For the text-containing cell, return its midpoint in [X, Y] coordinate format. 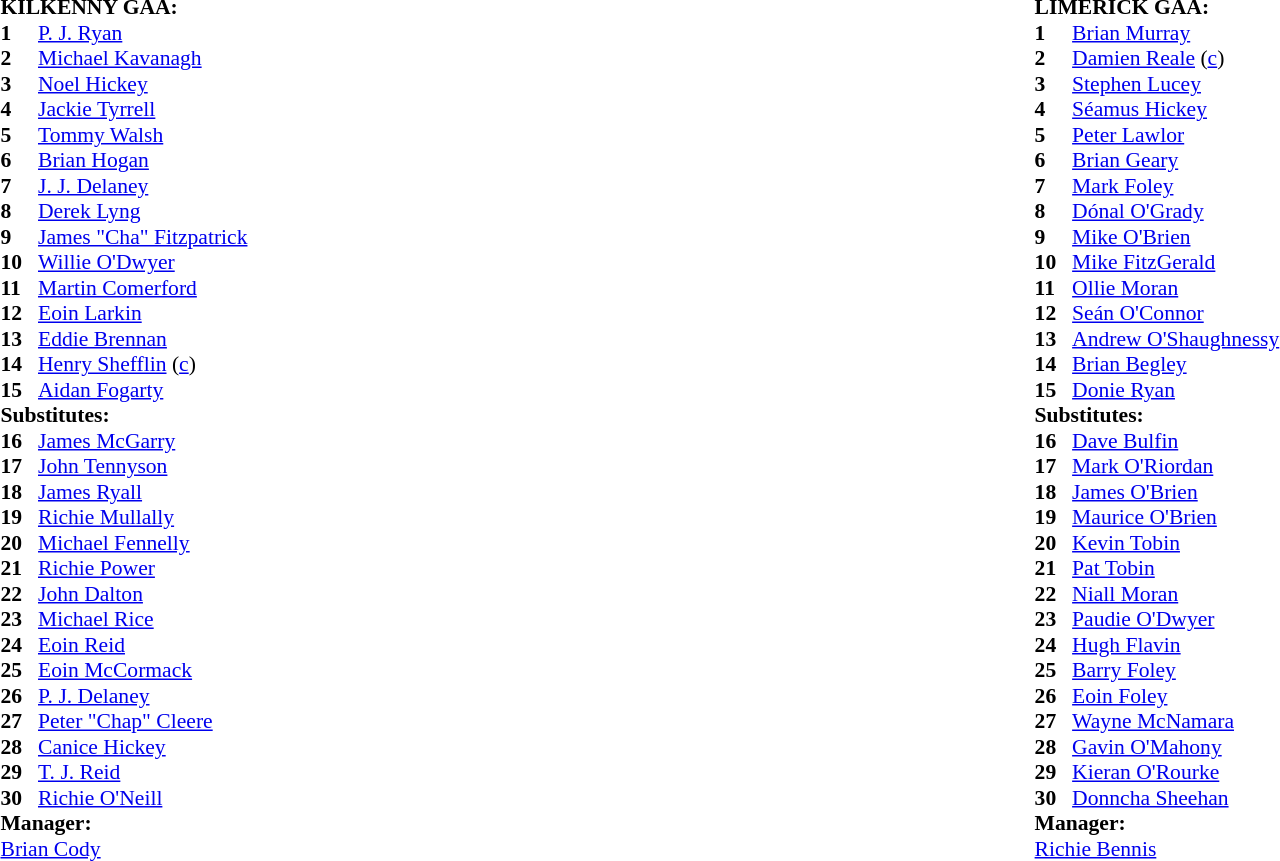
Eoin McCormack [154, 671]
Richie Power [154, 569]
Michael Fennelly [154, 543]
James Ryall [154, 492]
Eoin Reid [154, 645]
Noel Hickey [154, 84]
Peter "Chap" Cleere [154, 721]
John Tennyson [154, 467]
Canice Hickey [154, 747]
Eddie Brennan [154, 339]
Jackie Tyrrell [154, 109]
Substitutes: [134, 415]
James McGarry [154, 441]
Manager: [134, 823]
Henry Shefflin (c) [154, 365]
Richie Mullally [154, 517]
Derek Lyng [154, 211]
Eoin Larkin [154, 313]
James "Cha" Fitzpatrick [154, 237]
Tommy Walsh [154, 135]
Michael Kavanagh [154, 59]
Aidan Fogarty [154, 390]
P. J. Delaney [154, 696]
Michael Rice [154, 619]
J. J. Delaney [154, 186]
John Dalton [154, 594]
Richie O'Neill [154, 798]
Martin Comerford [154, 288]
Willie O'Dwyer [154, 263]
P. J. Ryan [154, 33]
Brian Hogan [154, 161]
T. J. Reid [154, 773]
